Pinpoint the cell where the given text exists, returning its (X, Y) midpoint coordinate. 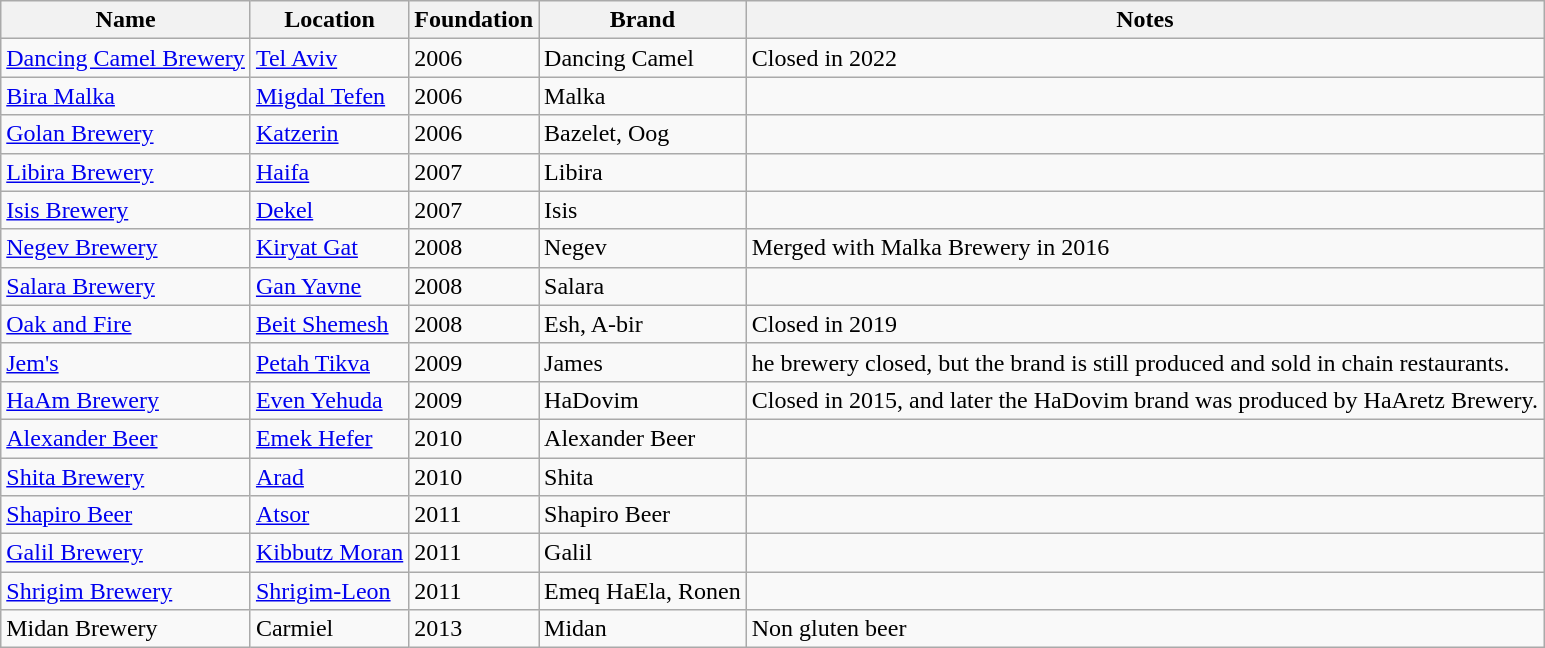
James (643, 362)
Notes (1144, 20)
Migdal Tefen (329, 96)
Golan Brewery (126, 134)
Galil (643, 553)
HaDovim (643, 400)
Beit Shemesh (329, 324)
Oak and Fire (126, 324)
Closed in 2022 (1144, 58)
Malka (643, 96)
Bira Malka (126, 96)
Haifa (329, 172)
Negev (643, 248)
Bazelet, Oog (643, 134)
Arad (329, 477)
Jem's (126, 362)
Location (329, 20)
Galil Brewery (126, 553)
Kiryat Gat (329, 248)
Merged with Malka Brewery in 2016 (1144, 248)
Midan Brewery (126, 629)
Foundation (474, 20)
Salara (643, 286)
Salara Brewery (126, 286)
Tel Aviv (329, 58)
Isis (643, 210)
he brewery closed, but the brand is still produced and sold in chain restaurants. (1144, 362)
Libira (643, 172)
Katzerin (329, 134)
Kibbutz Moran (329, 553)
Shrigim-Leon (329, 591)
Dancing Camel (643, 58)
Isis Brewery (126, 210)
Shita Brewery (126, 477)
Closed in 2015, and later the HaDovim brand was produced by HaAretz Brewery. (1144, 400)
Dancing Camel Brewery (126, 58)
Non gluten beer (1144, 629)
Carmiel (329, 629)
Even Yehuda (329, 400)
Name (126, 20)
Esh, A-bir (643, 324)
HaAm Brewery (126, 400)
Brand (643, 20)
Dekel (329, 210)
Shita (643, 477)
Petah Tikva (329, 362)
Libira Brewery (126, 172)
Closed in 2019 (1144, 324)
2013 (474, 629)
Emeq HaEla, Ronen (643, 591)
Midan (643, 629)
Emek Hefer (329, 438)
Shrigim Brewery (126, 591)
Negev Brewery (126, 248)
Gan Yavne (329, 286)
Atsor (329, 515)
